Determine the (x, y) coordinate at the center of the cell enclosing the given text.  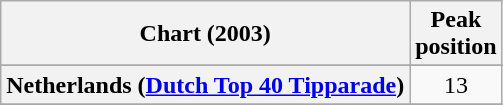
Peakposition (456, 34)
Netherlands (Dutch Top 40 Tipparade) (206, 85)
Chart (2003) (206, 34)
13 (456, 85)
